Pinpoint the cell where the given text exists, returning its (x, y) midpoint coordinate. 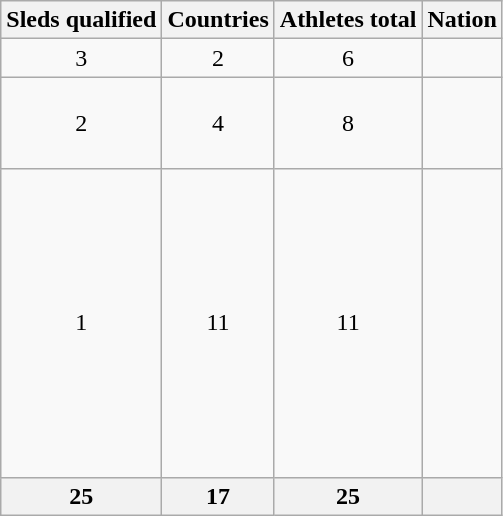
4 (218, 123)
Nation (462, 20)
6 (348, 58)
Sleds qualified (82, 20)
Athletes total (348, 20)
Countries (218, 20)
3 (82, 58)
8 (348, 123)
17 (218, 496)
1 (82, 323)
